Capture the cell that displays the provided text and extract its [X, Y] central coordinate. 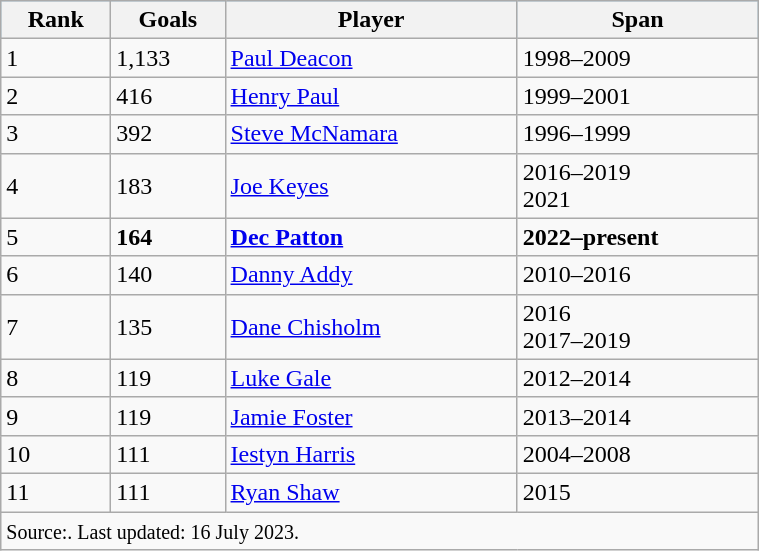
Steve McNamara [371, 134]
2 [56, 96]
Source:. Last updated: 16 July 2023. [380, 531]
2016–2019 2021 [637, 186]
1,133 [168, 58]
135 [168, 326]
Luke Gale [371, 378]
Player [371, 20]
164 [168, 237]
9 [56, 416]
1996–1999 [637, 134]
Ryan Shaw [371, 492]
1998–2009 [637, 58]
2004–2008 [637, 454]
Paul Deacon [371, 58]
10 [56, 454]
Jamie Foster [371, 416]
2015 [637, 492]
2022–present [637, 237]
1999–2001 [637, 96]
2013–2014 [637, 416]
392 [168, 134]
8 [56, 378]
1 [56, 58]
Joe Keyes [371, 186]
183 [168, 186]
2016 2017–2019 [637, 326]
Dec Patton [371, 237]
2010–2016 [637, 275]
Span [637, 20]
416 [168, 96]
3 [56, 134]
Iestyn Harris [371, 454]
Dane Chisholm [371, 326]
Goals [168, 20]
11 [56, 492]
Rank [56, 20]
7 [56, 326]
4 [56, 186]
140 [168, 275]
Danny Addy [371, 275]
5 [56, 237]
2012–2014 [637, 378]
Henry Paul [371, 96]
6 [56, 275]
